Detect which cell encompasses the target text, then output its (X, Y) center coordinate. 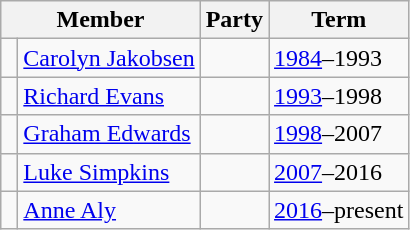
Luke Simpkins (109, 172)
Term (339, 20)
Graham Edwards (109, 134)
Carolyn Jakobsen (109, 58)
1998–2007 (339, 134)
2016–present (339, 210)
Party (234, 20)
Anne Aly (109, 210)
2007–2016 (339, 172)
1984–1993 (339, 58)
Member (100, 20)
1993–1998 (339, 96)
Richard Evans (109, 96)
